Locate the cell with the specified text and output its [x, y] center coordinate. 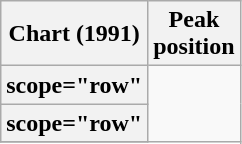
Chart (1991) [74, 34]
Peakposition [194, 34]
